Pinpoint the cell where the given text exists, returning its (x, y) midpoint coordinate. 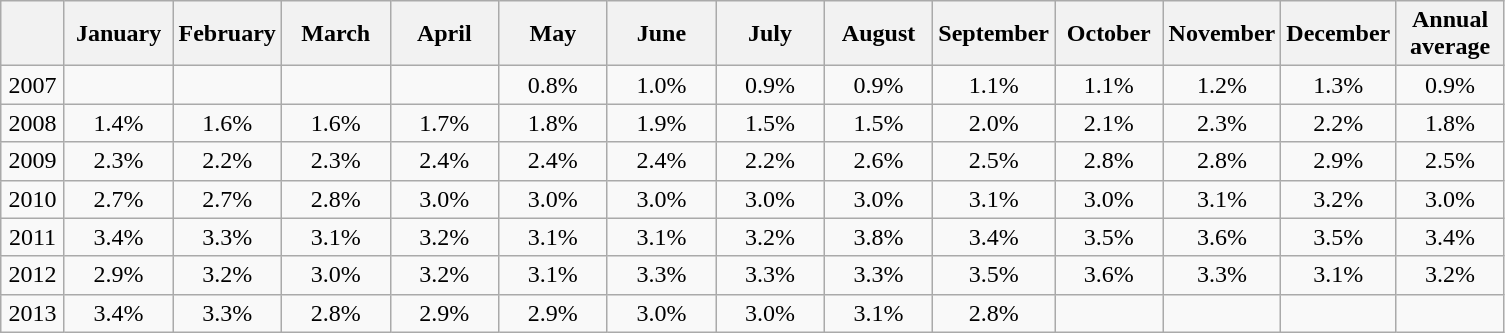
1.3% (1338, 85)
2009 (33, 161)
March (336, 34)
3.8% (878, 237)
September (994, 34)
Annual average (1450, 34)
1.4% (118, 123)
2011 (33, 237)
May (554, 34)
1.2% (1222, 85)
2.0% (994, 123)
2008 (33, 123)
1.9% (662, 123)
2007 (33, 85)
1.0% (662, 85)
December (1338, 34)
June (662, 34)
1.7% (444, 123)
November (1222, 34)
April (444, 34)
2012 (33, 275)
2.1% (1110, 123)
2.6% (878, 161)
2013 (33, 313)
January (118, 34)
July (770, 34)
October (1110, 34)
2010 (33, 199)
February (228, 34)
August (878, 34)
0.8% (554, 85)
